Determine the [x, y] coordinate at the center of the cell enclosing the given text.  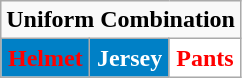
Jersey [130, 58]
Helmet [46, 58]
Uniform Combination [121, 20]
Pants [204, 58]
